For the text-containing cell, return its midpoint in (X, Y) coordinate format. 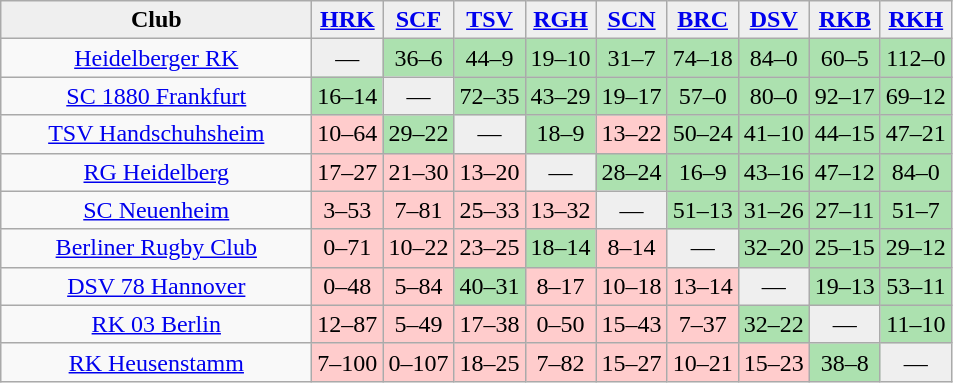
43–29 (560, 96)
23–25 (490, 248)
10–64 (348, 134)
SCN (632, 20)
92–17 (844, 96)
19–10 (560, 58)
DSV 78 Hannover (156, 286)
19–17 (632, 96)
18–25 (490, 362)
BRC (702, 20)
13–14 (702, 286)
13–32 (560, 210)
8–14 (632, 248)
7–37 (702, 324)
10–21 (702, 362)
29–12 (916, 248)
32–20 (774, 248)
57–0 (702, 96)
51–7 (916, 210)
RK Heusenstamm (156, 362)
21–30 (418, 172)
74–18 (702, 58)
69–12 (916, 96)
19–13 (844, 286)
Club (156, 20)
44–9 (490, 58)
SC Neuenheim (156, 210)
15–27 (632, 362)
16–14 (348, 96)
50–24 (702, 134)
Berliner Rugby Club (156, 248)
80–0 (774, 96)
47–12 (844, 172)
10–22 (418, 248)
13–20 (490, 172)
Heidelberger RK (156, 58)
36–6 (418, 58)
32–22 (774, 324)
SCF (418, 20)
TSV Handschuhsheim (156, 134)
15–23 (774, 362)
SC 1880 Frankfurt (156, 96)
25–33 (490, 210)
31–26 (774, 210)
18–14 (560, 248)
12–87 (348, 324)
RG Heidelberg (156, 172)
28–24 (632, 172)
RGH (560, 20)
7–81 (418, 210)
41–10 (774, 134)
TSV (490, 20)
17–38 (490, 324)
15–43 (632, 324)
DSV (774, 20)
60–5 (844, 58)
0–107 (418, 362)
43–16 (774, 172)
53–11 (916, 286)
18–9 (560, 134)
40–31 (490, 286)
38–8 (844, 362)
0–71 (348, 248)
112–0 (916, 58)
3–53 (348, 210)
RKH (916, 20)
8–17 (560, 286)
51–13 (702, 210)
HRK (348, 20)
31–7 (632, 58)
27–11 (844, 210)
29–22 (418, 134)
25–15 (844, 248)
16–9 (702, 172)
13–22 (632, 134)
RKB (844, 20)
10–18 (632, 286)
RK 03 Berlin (156, 324)
5–49 (418, 324)
0–50 (560, 324)
72–35 (490, 96)
0–48 (348, 286)
47–21 (916, 134)
5–84 (418, 286)
11–10 (916, 324)
7–82 (560, 362)
7–100 (348, 362)
44–15 (844, 134)
17–27 (348, 172)
